Scan for the cell matching the given text and deliver its [X, Y] coordinate at center. 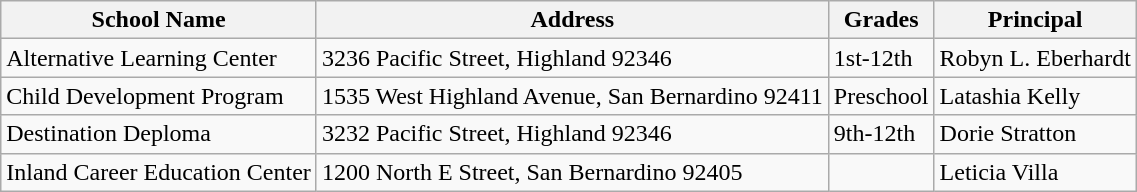
Preschool [881, 96]
Dorie Stratton [1035, 134]
Destination Deploma [159, 134]
Address [572, 20]
1200 North E Street, San Bernardino 92405 [572, 172]
Inland Career Education Center [159, 172]
9th-12th [881, 134]
1535 West Highland Avenue, San Bernardino 92411 [572, 96]
3236 Pacific Street, Highland 92346 [572, 58]
3232 Pacific Street, Highland 92346 [572, 134]
Alternative Learning Center [159, 58]
1st-12th [881, 58]
School Name [159, 20]
Latashia Kelly [1035, 96]
Child Development Program [159, 96]
Grades [881, 20]
Leticia Villa [1035, 172]
Principal [1035, 20]
Robyn L. Eberhardt [1035, 58]
